Locate the cell with the specified text and output its (x, y) center coordinate. 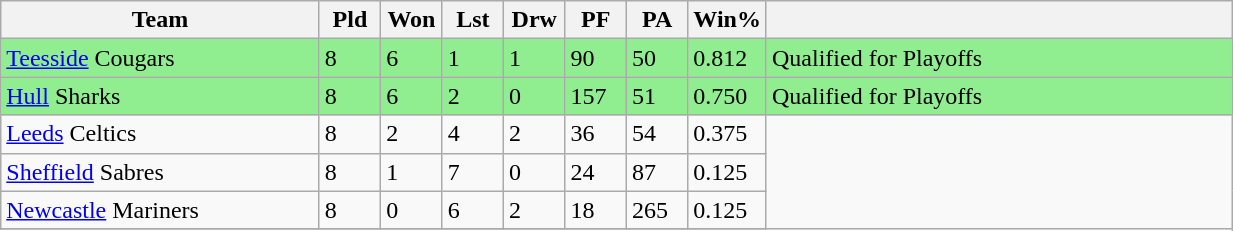
PA (656, 20)
87 (656, 172)
Teesside Cougars (160, 58)
0.375 (728, 134)
PF (596, 20)
Newcastle Mariners (160, 210)
0.812 (728, 58)
51 (656, 96)
50 (656, 58)
Pld (350, 20)
Lst (472, 20)
Team (160, 20)
36 (596, 134)
7 (472, 172)
Win% (728, 20)
Won (412, 20)
Leeds Celtics (160, 134)
24 (596, 172)
0.750 (728, 96)
157 (596, 96)
18 (596, 210)
90 (596, 58)
54 (656, 134)
265 (656, 210)
Sheffield Sabres (160, 172)
Hull Sharks (160, 96)
Drw (534, 20)
4 (472, 134)
